Identify which cell holds the provided text, then report its (X, Y) central coordinate. 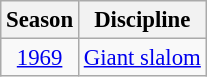
Season (40, 20)
Discipline (142, 20)
Giant slalom (142, 58)
1969 (40, 58)
